Identify which cell holds the provided text, then report its [X, Y] central coordinate. 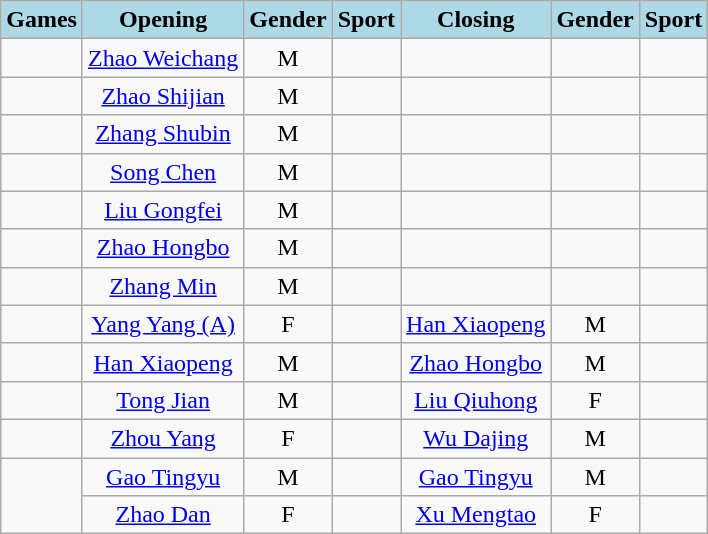
Zhao Shijian [162, 96]
Zhao Dan [162, 515]
Tong Jian [162, 400]
Games [42, 20]
Zhang Min [162, 286]
Yang Yang (A) [162, 324]
Song Chen [162, 172]
Zhou Yang [162, 438]
Liu Qiuhong [476, 400]
Opening [162, 20]
Liu Gongfei [162, 210]
Zhang Shubin [162, 134]
Xu Mengtao [476, 515]
Closing [476, 20]
Wu Dajing [476, 438]
Zhao Weichang [162, 58]
